Find where the given text appears and provide that cell's center as (X, Y) coordinate. 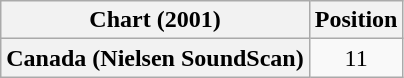
Chart (2001) (155, 20)
Position (356, 20)
11 (356, 58)
Canada (Nielsen SoundScan) (155, 58)
